From the cell containing the given text, extract its center point as [x, y] coordinate. 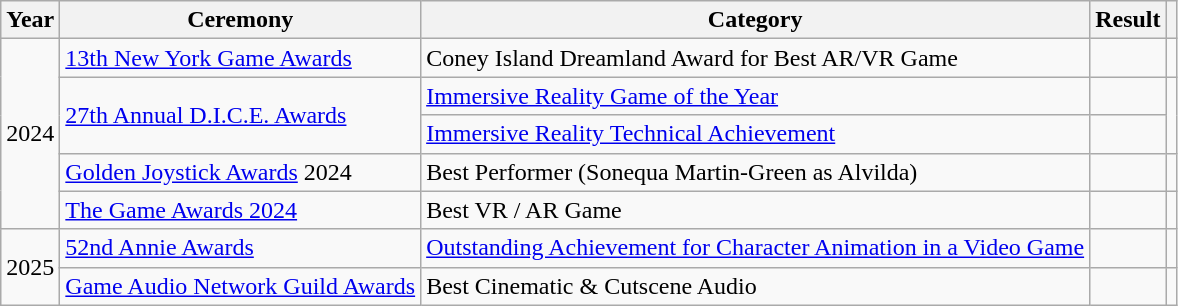
Golden Joystick Awards 2024 [240, 172]
Best VR / AR Game [756, 210]
Game Audio Network Guild Awards [240, 286]
Category [756, 20]
The Game Awards 2024 [240, 210]
13th New York Game Awards [240, 58]
Coney Island Dreamland Award for Best AR/VR Game [756, 58]
Best Performer (Sonequa Martin-Green as Alvilda) [756, 172]
Immersive Reality Technical Achievement [756, 134]
27th Annual D.I.C.E. Awards [240, 115]
2025 [30, 267]
2024 [30, 134]
Immersive Reality Game of the Year [756, 96]
Result [1128, 20]
Outstanding Achievement for Character Animation in a Video Game [756, 248]
Year [30, 20]
52nd Annie Awards [240, 248]
Ceremony [240, 20]
Best Cinematic & Cutscene Audio [756, 286]
